Locate the cell with the specified text and output its (X, Y) center coordinate. 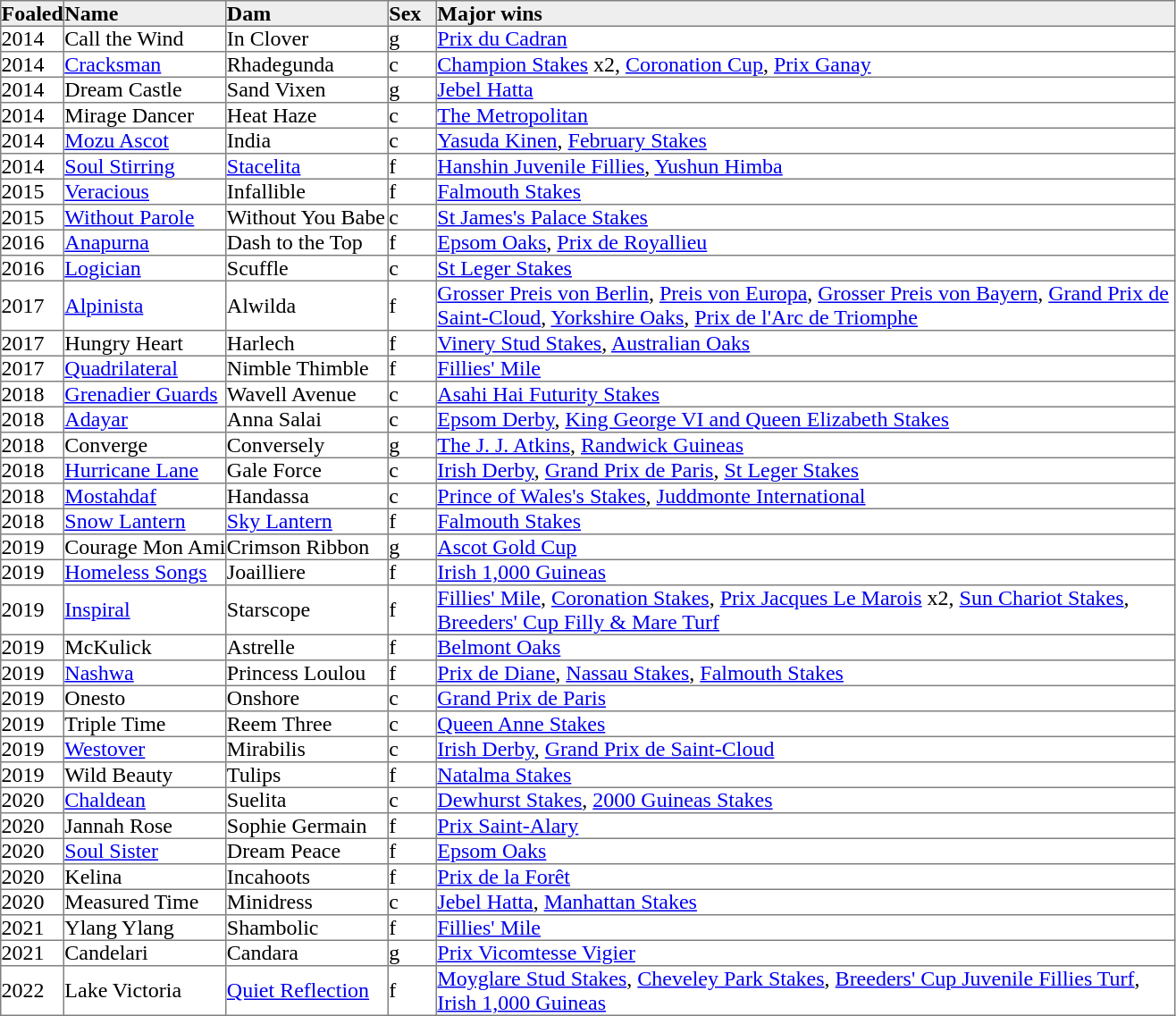
Irish Derby, Grand Prix de Saint-Cloud (806, 749)
Onshore (307, 698)
St Leger Stakes (806, 268)
Prix Saint-Alary (806, 826)
Ascot Gold Cup (806, 547)
Infallible (307, 191)
India (307, 140)
Reem Three (307, 724)
Prix Vicomtesse Vigier (806, 953)
Dash to the Top (307, 242)
Stacelita (307, 166)
Moyglare Stud Stakes, Cheveley Park Stakes, Breeders' Cup Juvenile Fillies Turf, Irish 1,000 Guineas (806, 991)
Without You Babe (307, 217)
Chaldean (146, 800)
Adayar (146, 419)
Epsom Oaks (806, 851)
Homeless Songs (146, 572)
Nimble Thimble (307, 368)
Name (146, 13)
Veracious (146, 191)
St James's Palace Stakes (806, 217)
Nashwa (146, 673)
Triple Time (146, 724)
Foaled (32, 13)
Alwilda (307, 306)
Belmont Oaks (806, 647)
Wild Beauty (146, 775)
Tulips (307, 775)
Hungry Heart (146, 343)
Grand Prix de Paris (806, 698)
Rhadegunda (307, 64)
Anna Salai (307, 419)
Hanshin Juvenile Fillies, Yushun Himba (806, 166)
2022 (32, 991)
Natalma Stakes (806, 775)
Sand Vixen (307, 89)
Prince of Wales's Stakes, Juddmonte International (806, 496)
Dewhurst Stakes, 2000 Guineas Stakes (806, 800)
The Metropolitan (806, 115)
Cracksman (146, 64)
Jebel Hatta, Manhattan Stakes (806, 902)
Westover (146, 749)
Ylang Ylang (146, 928)
Prix du Cadran (806, 38)
Quadrilateral (146, 368)
Mozu Ascot (146, 140)
Without Parole (146, 217)
Crimson Ribbon (307, 547)
Inspiral (146, 610)
Quiet Reflection (307, 991)
Converge (146, 445)
Scuffle (307, 268)
Mirage Dancer (146, 115)
Candelari (146, 953)
Logician (146, 268)
Prix de Diane, Nassau Stakes, Falmouth Stakes (806, 673)
Onesto (146, 698)
Yasuda Kinen, February Stakes (806, 140)
Jebel Hatta (806, 89)
Mostahdaf (146, 496)
Mirabilis (307, 749)
Joailliere (307, 572)
Gale Force (307, 470)
Irish Derby, Grand Prix de Paris, St Leger Stakes (806, 470)
Soul Sister (146, 851)
In Clover (307, 38)
Grenadier Guards (146, 394)
Irish 1,000 Guineas (806, 572)
Dam (307, 13)
Champion Stakes x2, Coronation Cup, Prix Ganay (806, 64)
Major wins (806, 13)
Fillies' Mile, Coronation Stakes, Prix Jacques Le Marois x2, Sun Chariot Stakes, Breeders' Cup Filly & Mare Turf (806, 610)
Wavell Avenue (307, 394)
Suelita (307, 800)
Harlech (307, 343)
Snow Lantern (146, 521)
Courage Mon Ami (146, 547)
Princess Loulou (307, 673)
Sex (413, 13)
Sky Lantern (307, 521)
Soul Stirring (146, 166)
Epsom Derby, King George VI and Queen Elizabeth Stakes (806, 419)
Astrelle (307, 647)
Grosser Preis von Berlin, Preis von Europa, Grosser Preis von Bayern, Grand Prix de Saint-Cloud, Yorkshire Oaks, Prix de l'Arc de Triomphe (806, 306)
Alpinista (146, 306)
Lake Victoria (146, 991)
Minidress (307, 902)
Handassa (307, 496)
Shambolic (307, 928)
Heat Haze (307, 115)
McKulick (146, 647)
Sophie Germain (307, 826)
Incahoots (307, 877)
Queen Anne Stakes (806, 724)
Epsom Oaks, Prix de Royallieu (806, 242)
Conversely (307, 445)
The J. J. Atkins, Randwick Guineas (806, 445)
Kelina (146, 877)
Jannah Rose (146, 826)
Candara (307, 953)
Anapurna (146, 242)
Vinery Stud Stakes, Australian Oaks (806, 343)
Call the Wind (146, 38)
Hurricane Lane (146, 470)
Dream Castle (146, 89)
Starscope (307, 610)
Measured Time (146, 902)
Dream Peace (307, 851)
Asahi Hai Futurity Stakes (806, 394)
Prix de la Forêt (806, 877)
